Search for the cell housing the specified text and yield its [X, Y] center coordinate. 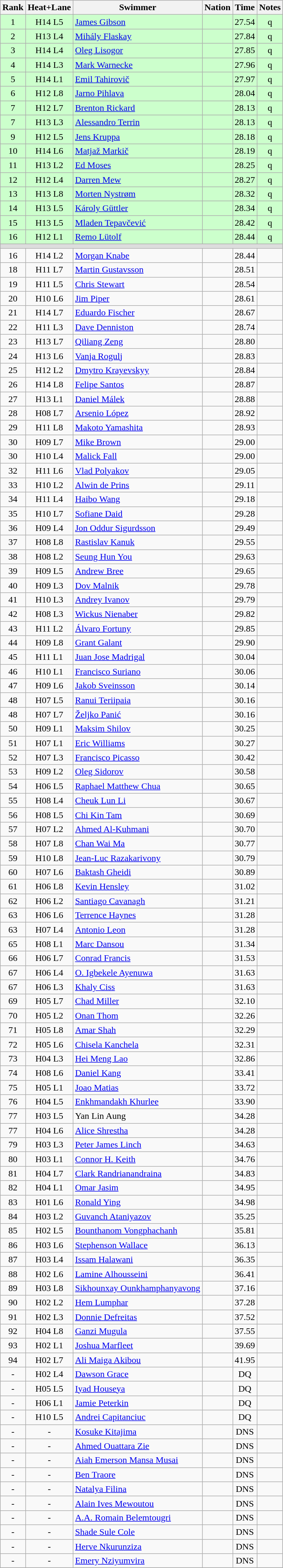
32.31 [245, 1044]
H13 L1 [49, 399]
Enkhmandakh Khurlee [138, 1102]
21 [13, 313]
29.49 [245, 528]
H07 L6 [49, 872]
27.97 [245, 79]
Maksim Shilov [138, 729]
28.54 [245, 284]
62 [13, 901]
30.77 [245, 843]
Qiliang Zeng [138, 341]
13 [13, 194]
H13 L7 [49, 341]
56 [13, 815]
H09 L3 [49, 585]
Omar Jasim [138, 1188]
28.42 [245, 223]
H02 L5 [49, 1231]
23 [13, 341]
28.93 [245, 428]
5 [13, 79]
29.79 [245, 600]
H11 L2 [49, 628]
Issam Halawani [138, 1259]
H06 L5 [49, 786]
80 [13, 1159]
6 [13, 93]
Hei Meng Lao [138, 1059]
Arsenio López [138, 413]
H06 L8 [49, 887]
28.88 [245, 399]
H05 L2 [49, 1016]
H06 L2 [49, 901]
Francisco Suriano [138, 672]
Daniel Málek [138, 399]
Makoto Yamashita [138, 428]
Brenton Rickard [138, 108]
34 [13, 499]
H12 L2 [49, 370]
Jim Piper [138, 298]
18 [13, 270]
Daniel Kang [138, 1073]
30.58 [245, 772]
25 [13, 370]
Alwin de Prins [138, 485]
H13 L4 [49, 36]
40 [13, 585]
H06 L6 [49, 915]
Antonio Leon [138, 930]
12 [13, 180]
29.28 [245, 514]
H11 L8 [49, 428]
Connor H. Keith [138, 1159]
Chisela Kanchela [138, 1044]
Eric Williams [138, 743]
89 [13, 1288]
H09 L5 [49, 571]
32 [13, 471]
Natalya Filina [138, 1489]
H11 L7 [49, 270]
Aiah Emerson Mansa Musai [138, 1460]
H09 L8 [49, 643]
28.32 [245, 194]
27.85 [245, 50]
39.69 [245, 1346]
H11 L4 [49, 499]
Oleg Sidorov [138, 772]
26 [13, 384]
H04 L5 [49, 1102]
72 [13, 1044]
H02 L2 [49, 1302]
Alessandro Terrin [138, 122]
27.96 [245, 65]
Emil Tahirovič [138, 79]
H02 L7 [49, 1360]
30.14 [245, 686]
H07 L2 [49, 829]
10 [13, 151]
H10 L6 [49, 298]
Donnie Defreitas [138, 1317]
Ali Maiga Akibou [138, 1360]
H08 L5 [49, 815]
Mike Brown [138, 442]
22 [13, 327]
H02 L4 [49, 1374]
Chad Miller [138, 1001]
27 [13, 399]
Felipe Santos [138, 384]
Martin Gustavsson [138, 270]
54 [13, 786]
H12 L8 [49, 93]
2 [13, 36]
Herve Nkurunziza [138, 1546]
H07 L4 [49, 930]
Heat+Lane [49, 8]
92 [13, 1331]
69 [13, 1001]
Ganzi Mugula [138, 1331]
Ahmed Ouattara Zie [138, 1446]
Bounthanom Vongphachanh [138, 1231]
H09 L1 [49, 729]
29.63 [245, 557]
H04 L8 [49, 1331]
Onan Thom [138, 1016]
Ed Moses [138, 165]
29.11 [245, 485]
Mladen Tepavčević [138, 223]
28.74 [245, 327]
Rank [13, 8]
Haibo Wang [138, 499]
H04 L6 [49, 1130]
Károly Güttler [138, 208]
30.04 [245, 657]
33.41 [245, 1073]
H08 L6 [49, 1073]
27.84 [245, 36]
Dmytro Krayevskyy [138, 370]
H12 L7 [49, 108]
H02 L3 [49, 1317]
H07 L5 [49, 700]
H13 L6 [49, 356]
29.78 [245, 585]
Guvanch Ataniyazov [138, 1216]
H07 L3 [49, 757]
H04 L7 [49, 1173]
86 [13, 1245]
Peter James Linch [138, 1145]
Time [245, 8]
Eduardo Fischer [138, 313]
H06 L1 [49, 1403]
Swimmer [138, 8]
H03 L5 [49, 1116]
Ronald Ying [138, 1202]
34.63 [245, 1145]
30.65 [245, 786]
11 [13, 165]
H09 L6 [49, 686]
33 [13, 485]
Joshua Marfleet [138, 1346]
36 [13, 528]
Vlad Polyakov [138, 471]
29 [13, 428]
19 [13, 284]
Francisco Picasso [138, 757]
39 [13, 571]
H10 L1 [49, 672]
Terrence Haynes [138, 915]
Cheuk Lun Li [138, 800]
94 [13, 1360]
9 [13, 136]
Remo Lütolf [138, 237]
50 [13, 729]
79 [13, 1145]
14 [13, 208]
28.18 [245, 136]
H08 L4 [49, 800]
H14 L6 [49, 151]
41 [13, 600]
28.61 [245, 298]
Iyad Houseya [138, 1389]
Jens Kruppa [138, 136]
H03 L6 [49, 1245]
33.90 [245, 1102]
29.82 [245, 614]
28.83 [245, 356]
81 [13, 1173]
31.34 [245, 944]
29.55 [245, 542]
36.13 [245, 1245]
Rastislav Kanuk [138, 542]
52 [13, 757]
H03 L2 [49, 1216]
Sikhounxay Ounkhamphanyavong [138, 1288]
28.25 [245, 165]
28.19 [245, 151]
43 [13, 628]
H04 L1 [49, 1188]
Mihály Flaskay [138, 36]
H07 L8 [49, 843]
Sofiane Daid [138, 514]
H11 L6 [49, 471]
1 [13, 22]
61 [13, 887]
H08 L1 [49, 944]
H06 L3 [49, 987]
H14 L7 [49, 313]
H14 L5 [49, 22]
74 [13, 1073]
Andrei Capitanciuc [138, 1417]
Raphael Matthew Chua [138, 786]
Marc Dansou [138, 944]
Jamie Peterkin [138, 1403]
H05 L6 [49, 1044]
34.76 [245, 1159]
Juan Jose Madrigal [138, 657]
Andrey Ivanov [138, 600]
85 [13, 1231]
Clark Randrianandraina [138, 1173]
H10 L3 [49, 600]
Andrew Bree [138, 571]
H04 L3 [49, 1059]
Ranui Teriipaia [138, 700]
30.69 [245, 815]
H08 L2 [49, 557]
H08 L7 [49, 413]
Oleg Lisogor [138, 50]
Amar Shah [138, 1030]
28.51 [245, 270]
H05 L8 [49, 1030]
Emery Nziyumvira [138, 1561]
87 [13, 1259]
51 [13, 743]
30.25 [245, 729]
H10 L4 [49, 456]
20 [13, 298]
Álvaro Fortuny [138, 628]
28.34 [245, 208]
H11 L1 [49, 657]
30.89 [245, 872]
H09 L7 [49, 442]
H10 L5 [49, 1417]
Conrad Francis [138, 958]
H14 L8 [49, 384]
Nation [218, 8]
H14 L4 [49, 50]
24 [13, 356]
O. Igbekele Ayenuwa [138, 973]
46 [13, 672]
28.04 [245, 93]
37.55 [245, 1331]
30.67 [245, 800]
28.80 [245, 341]
3 [13, 50]
60 [13, 872]
Yan Lin Aung [138, 1116]
32.26 [245, 1016]
H01 L6 [49, 1202]
90 [13, 1302]
Alain Ives Mewoutou [138, 1503]
H13 L3 [49, 122]
75 [13, 1087]
Chan Wai Ma [138, 843]
76 [13, 1102]
30.42 [245, 757]
H02 L6 [49, 1274]
Joao Matias [138, 1087]
34.95 [245, 1188]
29.85 [245, 628]
29.18 [245, 499]
H13 L8 [49, 194]
65 [13, 944]
35.81 [245, 1231]
Morten Nystrøm [138, 194]
H02 L1 [49, 1346]
33.72 [245, 1087]
Stephenson Wallace [138, 1245]
Matjaž Markič [138, 151]
Jean-Luc Razakarivony [138, 858]
H14 L1 [49, 79]
H03 L1 [49, 1159]
30.27 [245, 743]
Khaly Ciss [138, 987]
Alice Shrestha [138, 1130]
H07 L1 [49, 743]
H09 L2 [49, 772]
H03 L3 [49, 1145]
H11 L5 [49, 284]
28.92 [245, 413]
Seung Hun You [138, 557]
Chris Stewart [138, 284]
27.54 [245, 22]
70 [13, 1016]
Ben Traore [138, 1475]
57 [13, 829]
Vanja Rogulj [138, 356]
A.A. Romain Belemtougri [138, 1518]
H13 L2 [49, 165]
Shade Sule Cole [138, 1532]
36.35 [245, 1259]
84 [13, 1216]
37.52 [245, 1317]
73 [13, 1059]
32.29 [245, 1030]
31.02 [245, 887]
H07 L7 [49, 714]
93 [13, 1346]
Ahmed Al-Kuhmani [138, 829]
88 [13, 1274]
H14 L2 [49, 255]
42 [13, 614]
37.16 [245, 1288]
H06 L4 [49, 973]
55 [13, 800]
29.65 [245, 571]
Chi Kin Tam [138, 815]
Dov Malnik [138, 585]
31.53 [245, 958]
34.98 [245, 1202]
Željko Panić [138, 714]
59 [13, 858]
H06 L7 [49, 958]
29.05 [245, 471]
4 [13, 65]
Lamine Alhousseini [138, 1274]
Kevin Hensley [138, 887]
Hem Lumphar [138, 1302]
34.83 [245, 1173]
35 [13, 514]
53 [13, 772]
H05 L5 [49, 1389]
H12 L4 [49, 180]
28.67 [245, 313]
H10 L7 [49, 514]
H10 L8 [49, 858]
Jakob Sveinsson [138, 686]
36.41 [245, 1274]
30.79 [245, 858]
Malick Fall [138, 456]
H05 L7 [49, 1001]
38 [13, 557]
H12 L1 [49, 237]
H05 L1 [49, 1087]
H08 L3 [49, 614]
Wickus Nienaber [138, 614]
James Gibson [138, 22]
Jon Oddur Sigurdsson [138, 528]
30.06 [245, 672]
58 [13, 843]
Grant Galant [138, 643]
H03 L4 [49, 1259]
32.86 [245, 1059]
H09 L4 [49, 528]
H14 L3 [49, 65]
29.90 [245, 643]
45 [13, 657]
H10 L2 [49, 485]
35.25 [245, 1216]
Mark Warnecke [138, 65]
Dave Denniston [138, 327]
Morgan Knabe [138, 255]
41.95 [245, 1360]
Santiago Cavanagh [138, 901]
28.84 [245, 370]
H11 L3 [49, 327]
82 [13, 1188]
15 [13, 223]
Kosuke Kitajima [138, 1432]
Jarno Pihlava [138, 93]
H08 L8 [49, 542]
44 [13, 643]
Darren Mew [138, 180]
28 [13, 413]
47 [13, 686]
H12 L5 [49, 136]
37.28 [245, 1302]
Baktash Gheidi [138, 872]
30.70 [245, 829]
66 [13, 958]
91 [13, 1317]
71 [13, 1030]
31.21 [245, 901]
Dawson Grace [138, 1374]
Notes [270, 8]
28.27 [245, 180]
28.87 [245, 384]
37 [13, 542]
32.10 [245, 1001]
H03 L8 [49, 1288]
83 [13, 1202]
